Determine the [X, Y] coordinate at the center of the cell enclosing the given text.  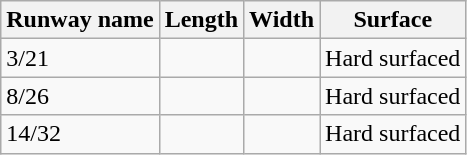
14/32 [80, 134]
Length [201, 20]
8/26 [80, 96]
3/21 [80, 58]
Surface [393, 20]
Runway name [80, 20]
Width [282, 20]
